Search for the cell housing the specified text and yield its [X, Y] center coordinate. 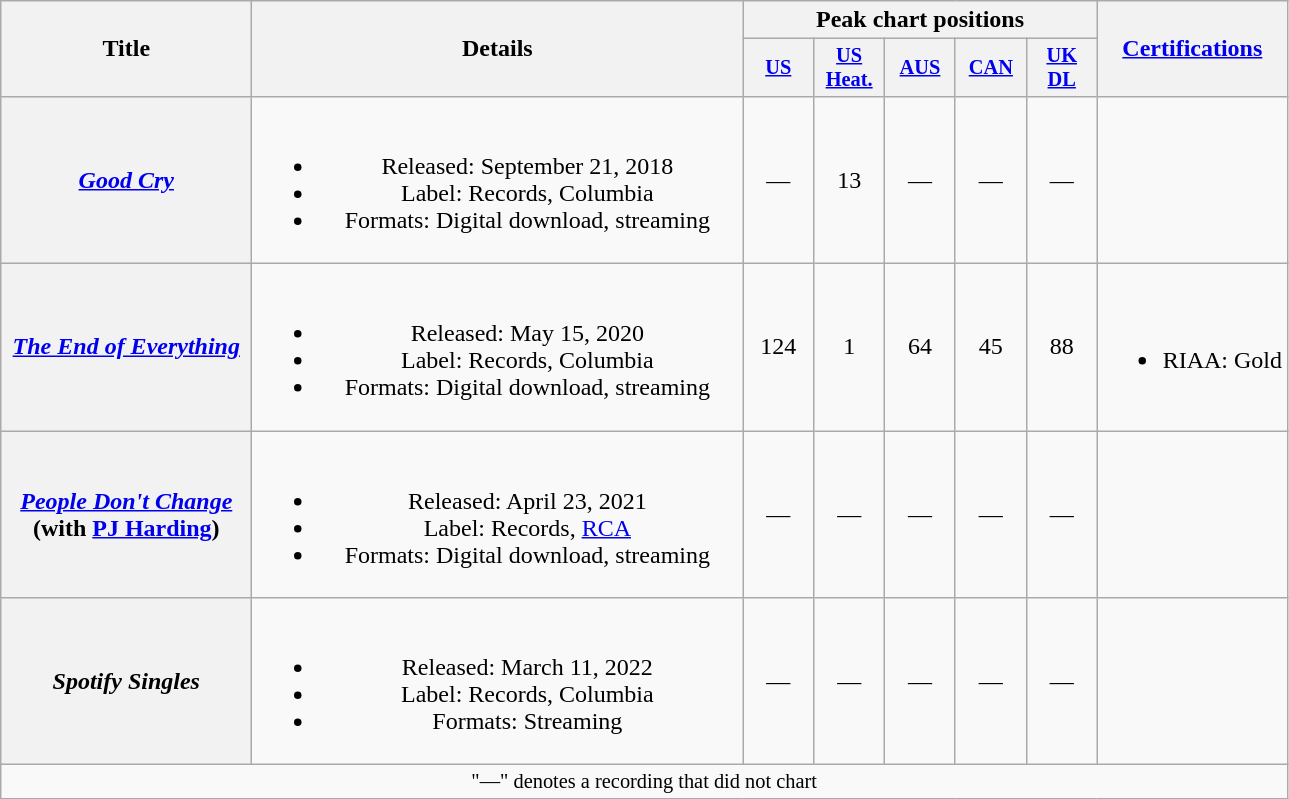
UKDL [1062, 68]
"—" denotes a recording that did not chart [644, 782]
Released: September 21, 2018Label: Records, ColumbiaFormats: Digital download, streaming [498, 180]
Spotify Singles [126, 682]
Peak chart positions [920, 20]
64 [920, 348]
CAN [990, 68]
US [778, 68]
Released: April 23, 2021Label: Records, RCAFormats: Digital download, streaming [498, 514]
1 [850, 348]
AUS [920, 68]
Title [126, 49]
The End of Everything [126, 348]
Released: March 11, 2022Label: Records, ColumbiaFormats: Streaming [498, 682]
45 [990, 348]
13 [850, 180]
Released: May 15, 2020Label: Records, ColumbiaFormats: Digital download, streaming [498, 348]
USHeat. [850, 68]
88 [1062, 348]
People Don't Change(with PJ Harding) [126, 514]
Certifications [1192, 49]
Details [498, 49]
Good Cry [126, 180]
124 [778, 348]
RIAA: Gold [1192, 348]
